Detect which cell encompasses the target text, then output its (X, Y) center coordinate. 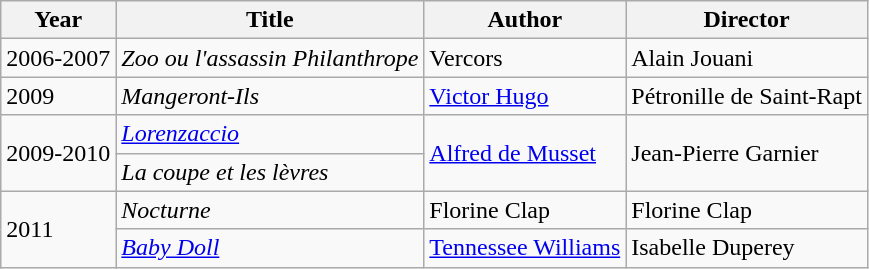
Zoo ou l'assassin Philanthrope (270, 58)
Isabelle Duperey (747, 248)
2009-2010 (58, 153)
Director (747, 20)
Tennessee Williams (525, 248)
2006-2007 (58, 58)
Pétronille de Saint-Rapt (747, 96)
Alain Jouani (747, 58)
Baby Doll (270, 248)
Nocturne (270, 210)
Title (270, 20)
2009 (58, 96)
2011 (58, 229)
Vercors (525, 58)
Year (58, 20)
Mangeront-Ils (270, 96)
Author (525, 20)
Victor Hugo (525, 96)
Jean-Pierre Garnier (747, 153)
La coupe et les lèvres (270, 172)
Lorenzaccio (270, 134)
Alfred de Musset (525, 153)
